Scan for the cell matching the given text and deliver its [X, Y] coordinate at center. 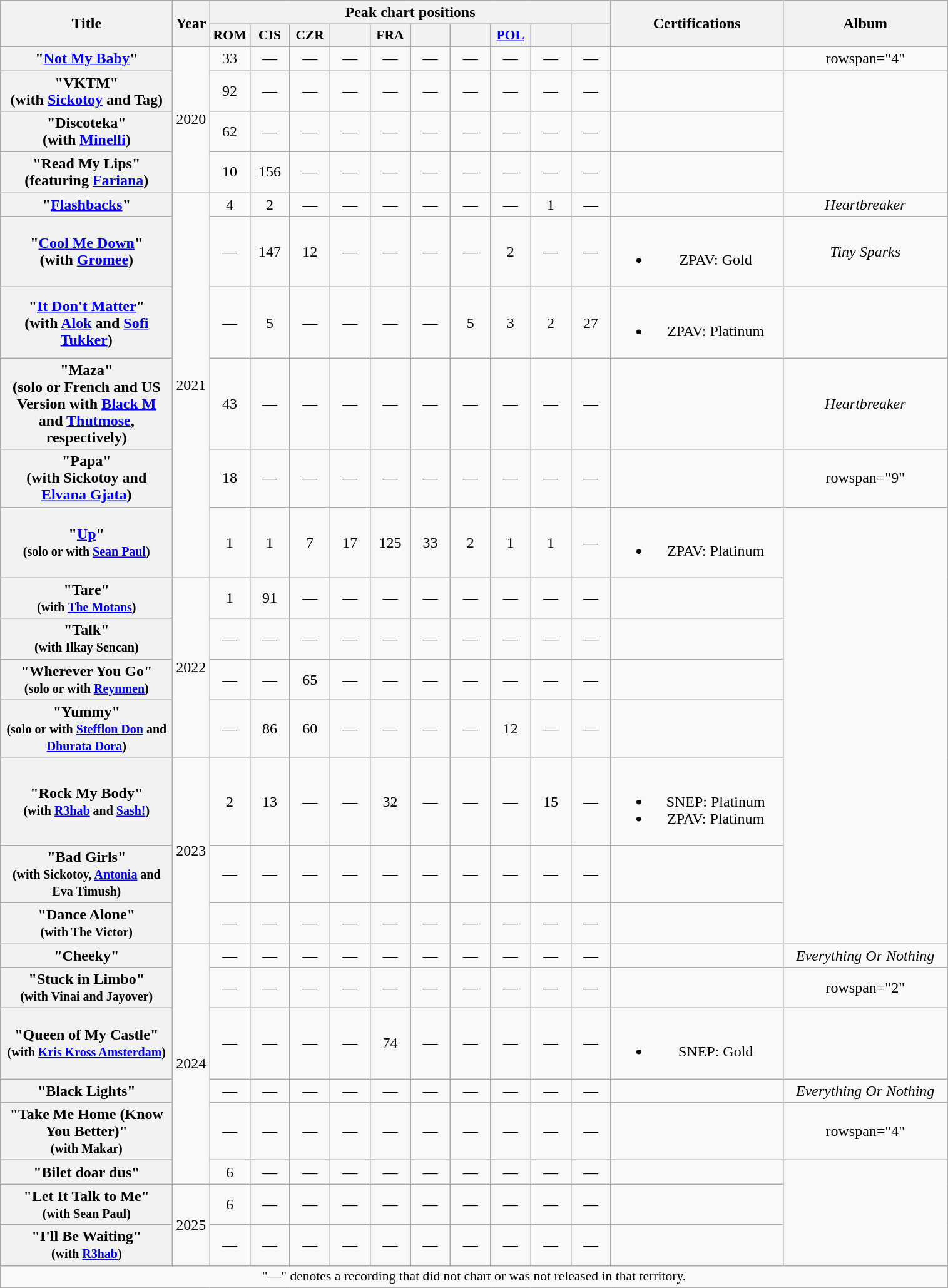
4 [230, 205]
SNEP: PlatinumZPAV: Platinum [697, 801]
Album [865, 24]
"Flashbacks" [86, 205]
"Talk"(with Ilkay Sencan) [86, 638]
Tiny Sparks [865, 252]
"Tare"(with The Motans) [86, 598]
ZPAV: Gold [697, 252]
"Let It Talk to Me"(with Sean Paul) [86, 1204]
15 [551, 801]
62 [230, 131]
74 [390, 1044]
"Cool Me Down"(with Gromee) [86, 252]
"Wherever You Go"(solo or with Reynmen) [86, 680]
18 [230, 478]
2020 [191, 119]
125 [390, 542]
32 [390, 801]
"Bad Girls"(with Sickotoy, Antonia and Eva Timush) [86, 874]
"Black Lights" [86, 1091]
"It Don't Matter"(with Alok and Sofi Tukker) [86, 323]
65 [310, 680]
60 [310, 728]
13 [270, 801]
"VKTM"(with Sickotoy and Tag) [86, 90]
rowspan="2" [865, 988]
"Bilet doar dus" [86, 1172]
Peak chart positions [410, 13]
"Take Me Home (Know You Better)"(with Makar) [86, 1132]
3 [511, 323]
43 [230, 404]
Certifications [697, 24]
"Cheeky" [86, 956]
"Maza"(solo or French and US Version with Black M and Thutmose, respectively) [86, 404]
7 [310, 542]
"Dance Alone"(with The Victor) [86, 923]
2025 [191, 1225]
"I'll Be Waiting"(with R3hab) [86, 1245]
"—" denotes a recording that did not chart or was not released in that territory. [474, 1277]
86 [270, 728]
2024 [191, 1064]
CIS [270, 36]
147 [270, 252]
"Stuck in Limbo"(with Vinai and Jayover) [86, 988]
"Rock My Body"(with R3hab and Sash!) [86, 801]
2022 [191, 667]
2021 [191, 386]
Year [191, 24]
"Read My Lips"(featuring Fariana) [86, 173]
"Up"(solo or with Sean Paul) [86, 542]
SNEP: Gold [697, 1044]
rowspan="9" [865, 478]
17 [350, 542]
"Discoteka"(with Minelli) [86, 131]
156 [270, 173]
"Yummy"(solo or with Stefflon Don and Dhurata Dora) [86, 728]
ROM [230, 36]
CZR [310, 36]
2023 [191, 850]
91 [270, 598]
92 [230, 90]
Title [86, 24]
27 [591, 323]
"Queen of My Castle"(with Kris Kross Amsterdam) [86, 1044]
POL [511, 36]
10 [230, 173]
"Papa"(with Sickotoy and Elvana Gjata) [86, 478]
FRA [390, 36]
"Not My Baby" [86, 58]
